Locate the cell with the specified text and output its (X, Y) center coordinate. 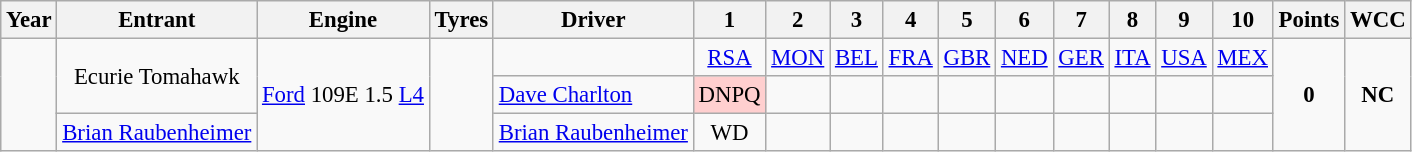
USA (1184, 58)
10 (1242, 20)
2 (798, 20)
1 (730, 20)
WCC (1378, 20)
GBR (966, 58)
MON (798, 58)
NC (1378, 96)
4 (910, 20)
Year (29, 20)
Entrant (157, 20)
Driver (593, 20)
BEL (857, 58)
Ecurie Tomahawk (157, 76)
5 (966, 20)
Tyres (461, 20)
3 (857, 20)
RSA (730, 58)
FRA (910, 58)
Points (1308, 20)
DNPQ (730, 95)
Engine (344, 20)
MEX (1242, 58)
8 (1132, 20)
GER (1081, 58)
0 (1308, 96)
WD (730, 133)
Dave Charlton (593, 95)
NED (1024, 58)
6 (1024, 20)
Ford 109E 1.5 L4 (344, 96)
9 (1184, 20)
ITA (1132, 58)
7 (1081, 20)
